Detect which cell encompasses the target text, then output its (x, y) center coordinate. 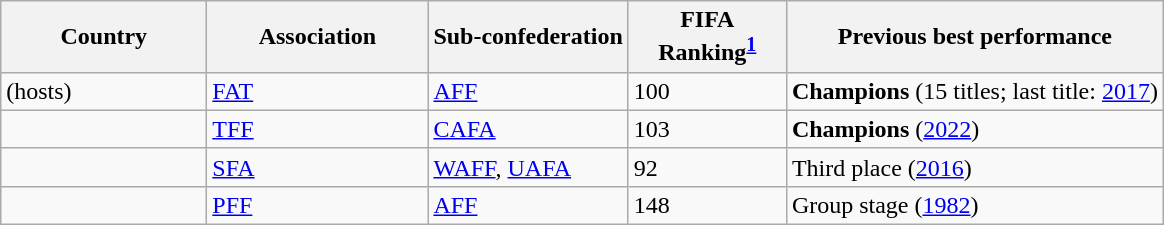
92 (707, 167)
WAFF, UAFA (528, 167)
FIFA Ranking1 (707, 37)
Sub-confederation (528, 37)
Third place (2016) (974, 167)
Champions (2022) (974, 129)
Association (318, 37)
Group stage (1982) (974, 205)
Previous best performance (974, 37)
TFF (318, 129)
103 (707, 129)
SFA (318, 167)
Country (104, 37)
FAT (318, 91)
PFF (318, 205)
148 (707, 205)
CAFA (528, 129)
(hosts) (104, 91)
Champions (15 titles; last title: 2017) (974, 91)
100 (707, 91)
